Detect which cell encompasses the target text, then output its (x, y) center coordinate. 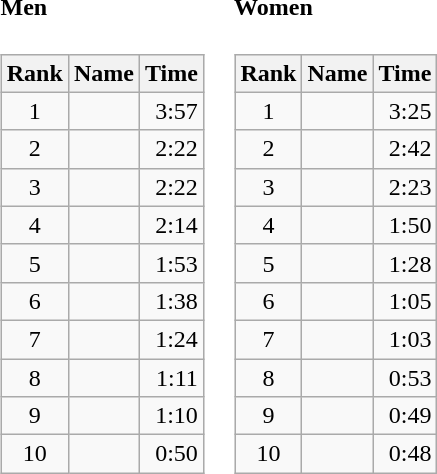
2:42 (405, 149)
1:28 (405, 263)
2:14 (171, 225)
1:05 (405, 301)
3:57 (171, 111)
1:03 (405, 339)
1:10 (171, 416)
0:50 (171, 454)
0:53 (405, 378)
1:53 (171, 263)
1:38 (171, 301)
3:25 (405, 111)
0:48 (405, 454)
2:23 (405, 187)
0:49 (405, 416)
1:24 (171, 339)
1:11 (171, 378)
1:50 (405, 225)
